Determine the (x, y) coordinate at the center of the cell enclosing the given text.  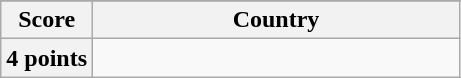
Score (47, 20)
4 points (47, 58)
Country (276, 20)
